Detect which cell encompasses the target text, then output its [X, Y] center coordinate. 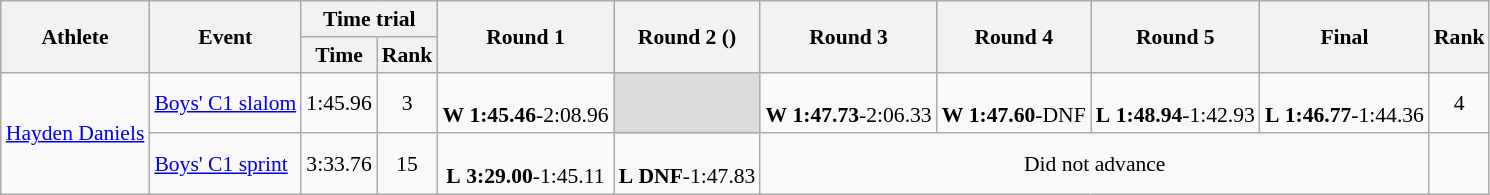
Round 3 [848, 36]
15 [408, 164]
Athlete [76, 36]
L 3:29.00-1:45.11 [525, 164]
Boys' C1 sprint [225, 164]
W 1:47.60-DNF [1014, 102]
3 [408, 102]
1:45.96 [338, 102]
W 1:47.73-2:06.33 [848, 102]
Time trial [369, 19]
Hayden Daniels [76, 133]
Did not advance [1094, 164]
Round 2 () [688, 36]
3:33.76 [338, 164]
Round 5 [1176, 36]
Event [225, 36]
Round 4 [1014, 36]
L DNF-1:47.83 [688, 164]
Time [338, 55]
W 1:45.46-2:08.96 [525, 102]
Final [1344, 36]
L 1:48.94-1:42.93 [1176, 102]
Round 1 [525, 36]
L 1:46.77-1:44.36 [1344, 102]
4 [1460, 102]
Boys' C1 slalom [225, 102]
